Determine the [X, Y] coordinate at the center of the cell enclosing the given text.  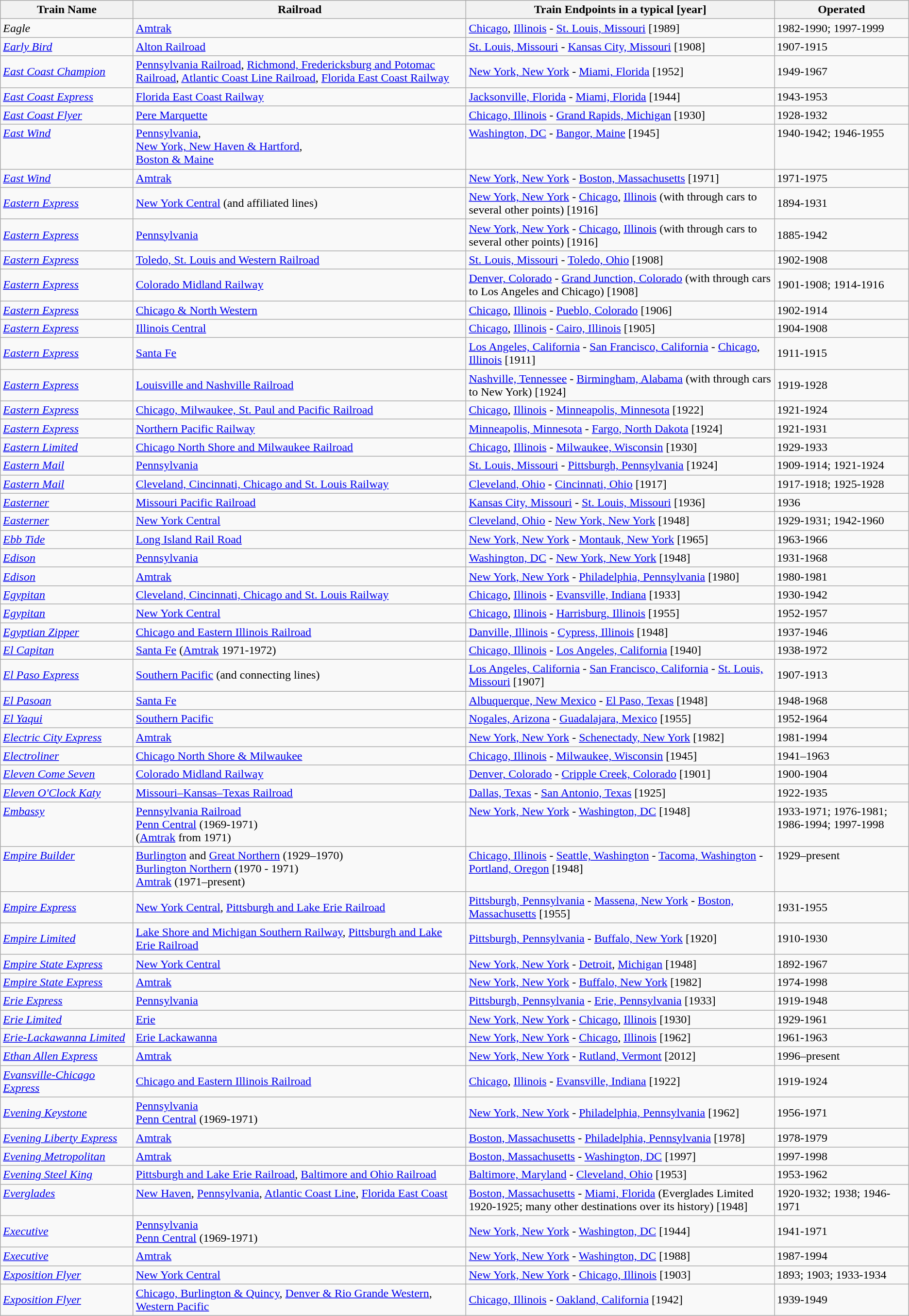
Baltimore, Maryland - Cleveland, Ohio [1953] [621, 1175]
New York, New York - Rutland, Vermont [2012] [621, 1056]
Pere Marquette [300, 115]
New York, New York - Montauk, New York [1965] [621, 539]
Kansas City, Missouri - St. Louis, Missouri [1936] [621, 502]
Chicago, Illinois - Cairo, Illinois [1905] [621, 329]
Operated [842, 10]
1952-1964 [842, 719]
1971-1975 [842, 178]
Eastern Limited [67, 447]
Train Name [67, 10]
Chicago, Illinois - St. Louis, Missouri [1989] [621, 28]
Boston, Massachusetts - Washington, DC [1997] [621, 1156]
Northern Pacific Railway [300, 429]
Alton Railroad [300, 47]
St. Louis, Missouri - Pittsburgh, Pennsylvania [1924] [621, 466]
Albuquerque, New Mexico - El Paso, Texas [1948] [621, 700]
1936 [842, 502]
Erie Express [67, 1000]
1948-1968 [842, 700]
New York, New York - Washington, DC [1988] [621, 1256]
Evening Keystone [67, 1113]
1981-1994 [842, 737]
Chicago North Shore & Milwaukee [300, 756]
Eagle [67, 28]
1956-1971 [842, 1113]
1919-1928 [842, 385]
1907-1913 [842, 676]
Chicago, Illinois - Oakland, California [1942] [621, 1300]
Nogales, Arizona - Guadalajara, Mexico [1955] [621, 719]
1900-1904 [842, 774]
1974-1998 [842, 982]
Lake Shore and Michigan Southern Railway, Pittsburgh and Lake Erie Railroad [300, 939]
1931-1955 [842, 907]
Chicago, Illinois - Grand Rapids, Michigan [1930] [621, 115]
1919-1924 [842, 1082]
1929–present [842, 869]
1978-1979 [842, 1138]
1904-1908 [842, 329]
Boston, Massachusetts - Miami, Florida (Everglades Limited 1920-1925; many other destinations over its history) [1948] [621, 1200]
1885-1942 [842, 235]
1938-1972 [842, 650]
Pennsylvania,New York, New Haven & Hartford,Boston & Maine [300, 147]
Train Endpoints in a typical [year] [621, 10]
1901-1908; 1914-1916 [842, 284]
Santa Fe (Amtrak 1971-1972) [300, 650]
Erie [300, 1019]
El Pasoan [67, 700]
El Capitan [67, 650]
Empire Express [67, 907]
Erie-Lackawanna Limited [67, 1038]
Chicago, Milwaukee, St. Paul and Pacific Railroad [300, 410]
Chicago, Burlington & Quincy, Denver & Rio Grande Western, Western Pacific [300, 1300]
El Paso Express [67, 676]
Pennsylvania RailroadPenn Central (1969-1971)(Amtrak from 1971) [300, 824]
1943-1953 [842, 97]
New Haven, Pennsylvania, Atlantic Coast Line, Florida East Coast [300, 1200]
1910-1930 [842, 939]
New York, New York - Chicago, Illinois [1930] [621, 1019]
Chicago, Illinois - Evansville, Indiana [1933] [621, 595]
New York, New York - Detroit, Michigan [1948] [621, 964]
1980-1981 [842, 576]
New York, New York - Chicago, Illinois [1903] [621, 1275]
Pittsburgh, Pennsylvania - Buffalo, New York [1920] [621, 939]
1941–1963 [842, 756]
1949-1967 [842, 72]
Empire Limited [67, 939]
Chicago, Illinois - Los Angeles, California [1940] [621, 650]
1902-1914 [842, 310]
Pennsylvania Railroad, Richmond, Fredericksburg and Potomac Railroad, Atlantic Coast Line Railroad, Florida East Coast Railway [300, 72]
Chicago, Illinois - Pueblo, Colorado [1906] [621, 310]
New York, New York - Washington, DC [1948] [621, 824]
Burlington and Great Northern (1929–1970)Burlington Northern (1970 - 1971)Amtrak (1971–present) [300, 869]
St. Louis, Missouri - Toledo, Ohio [1908] [621, 260]
New York Central, Pittsburgh and Lake Erie Railroad [300, 907]
1919-1948 [842, 1000]
El Yaqui [67, 719]
Evening Steel King [67, 1175]
Eleven O'Clock Katy [67, 793]
Minneapolis, Minnesota - Fargo, North Dakota [1924] [621, 429]
Erie Limited [67, 1019]
1894-1931 [842, 203]
New York, New York - Miami, Florida [1952] [621, 72]
Cleveland, Ohio - Cincinnati, Ohio [1917] [621, 484]
Egyptian Zipper [67, 632]
1907-1915 [842, 47]
Railroad [300, 10]
1931-1968 [842, 558]
1922-1935 [842, 793]
Southern Pacific (and connecting lines) [300, 676]
Ebb Tide [67, 539]
Denver, Colorado - Grand Junction, Colorado (with through cars to Los Angeles and Chicago) [1908] [621, 284]
New York, New York - Buffalo, New York [1982] [621, 982]
1987-1994 [842, 1256]
New York, New York - Boston, Massachusetts [1971] [621, 178]
Chicago, Illinois - Minneapolis, Minnesota [1922] [621, 410]
Electroliner [67, 756]
Chicago, Illinois - Harrisburg, Illinois [1955] [621, 613]
Los Angeles, California - San Francisco, California - St. Louis, Missouri [1907] [621, 676]
Electric City Express [67, 737]
1997-1998 [842, 1156]
New York, New York - Chicago, Illinois [1962] [621, 1038]
Evening Liberty Express [67, 1138]
1920-1932; 1938; 1946-1971 [842, 1200]
1902-1908 [842, 260]
Pittsburgh, Pennsylvania - Massena, New York - Boston, Massachusetts [1955] [621, 907]
Cleveland, Ohio - New York, New York [1948] [621, 521]
Eleven Come Seven [67, 774]
1893; 1903; 1933-1934 [842, 1275]
Erie Lackawanna [300, 1038]
Missouri–Kansas–Texas Railroad [300, 793]
1953-1962 [842, 1175]
1909-1914; 1921-1924 [842, 466]
St. Louis, Missouri - Kansas City, Missouri [1908] [621, 47]
Pittsburgh and Lake Erie Railroad, Baltimore and Ohio Railroad [300, 1175]
Southern Pacific [300, 719]
1921-1924 [842, 410]
Chicago & North Western [300, 310]
Chicago, Illinois - Evansville, Indiana [1922] [621, 1082]
Jacksonville, Florida - Miami, Florida [1944] [621, 97]
1929-1933 [842, 447]
Boston, Massachusetts - Philadelphia, Pennsylvania [1978] [621, 1138]
Ethan Allen Express [67, 1056]
New York, New York - Philadelphia, Pennsylvania [1980] [621, 576]
Early Bird [67, 47]
Chicago, Illinois - Milwaukee, Wisconsin [1945] [621, 756]
Long Island Rail Road [300, 539]
Washington, DC - Bangor, Maine [1945] [621, 147]
1921-1931 [842, 429]
Danville, Illinois - Cypress, Illinois [1948] [621, 632]
Empire Builder [67, 869]
1939-1949 [842, 1300]
Evening Metropolitan [67, 1156]
Louisville and Nashville Railroad [300, 385]
New York, New York - Philadelphia, Pennsylvania [1962] [621, 1113]
1929-1931; 1942-1960 [842, 521]
Florida East Coast Railway [300, 97]
1996–present [842, 1056]
East Coast Flyer [67, 115]
1917-1918; 1925-1928 [842, 484]
Dallas, Texas - San Antonio, Texas [1925] [621, 793]
Washington, DC - New York, New York [1948] [621, 558]
Evansville-Chicago Express [67, 1082]
Illinois Central [300, 329]
Chicago, Illinois - Seattle, Washington - Tacoma, Washington - Portland, Oregon [1948] [621, 869]
New York Central (and affiliated lines) [300, 203]
1963-1966 [842, 539]
1952-1957 [842, 613]
1941-1971 [842, 1231]
1892-1967 [842, 964]
Chicago, Illinois - Milwaukee, Wisconsin [1930] [621, 447]
1933-1971; 1976-1981; 1986-1994; 1997-1998 [842, 824]
1961-1963 [842, 1038]
Missouri Pacific Railroad [300, 502]
Denver, Colorado - Cripple Creek, Colorado [1901] [621, 774]
Toledo, St. Louis and Western Railroad [300, 260]
1911-1915 [842, 353]
New York, New York - Schenectady, New York [1982] [621, 737]
Embassy [67, 824]
New York, New York - Washington, DC [1944] [621, 1231]
1982-1990; 1997-1999 [842, 28]
Los Angeles, California - San Francisco, California - Chicago, Illinois [1911] [621, 353]
1928-1932 [842, 115]
1929-1961 [842, 1019]
Chicago North Shore and Milwaukee Railroad [300, 447]
Nashville, Tennessee - Birmingham, Alabama (with through cars to New York) [1924] [621, 385]
Pittsburgh, Pennsylvania - Erie, Pennsylvania [1933] [621, 1000]
East Coast Champion [67, 72]
East Coast Express [67, 97]
1937-1946 [842, 632]
Everglades [67, 1200]
1940-1942; 1946-1955 [842, 147]
1930-1942 [842, 595]
